For the text-containing cell, return its midpoint in [x, y] coordinate format. 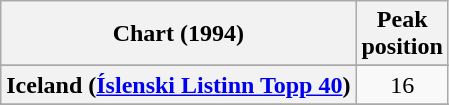
Peakposition [402, 34]
Chart (1994) [178, 34]
Iceland (Íslenski Listinn Topp 40) [178, 85]
16 [402, 85]
